Output the [X, Y] coordinate of the center of the cell containing the given text.  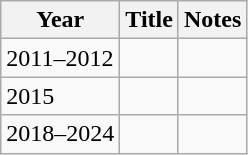
Title [150, 20]
2018–2024 [60, 134]
Year [60, 20]
Notes [212, 20]
2011–2012 [60, 58]
2015 [60, 96]
